Find where the given text appears and provide that cell's center as [x, y] coordinate. 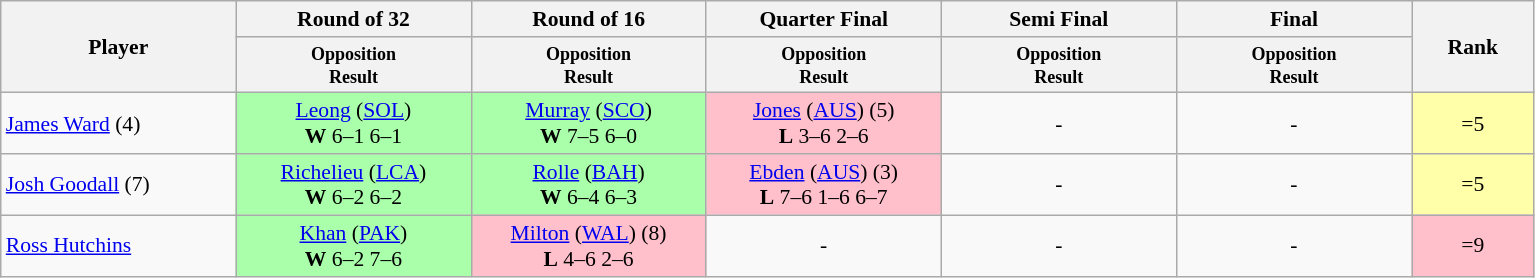
Round of 32 [354, 19]
Player [118, 47]
Semi Final [1058, 19]
Ross Hutchins [118, 246]
=9 [1474, 246]
Josh Goodall (7) [118, 184]
Richelieu (LCA)W 6–2 6–2 [354, 184]
Murray (SCO)W 7–5 6–0 [588, 124]
Jones (AUS) (5)L 3–6 2–6 [824, 124]
James Ward (4) [118, 124]
Final [1294, 19]
Quarter Final [824, 19]
Leong (SOL)W 6–1 6–1 [354, 124]
Khan (PAK)W 6–2 7–6 [354, 246]
Round of 16 [588, 19]
Rolle (BAH)W 6–4 6–3 [588, 184]
Milton (WAL) (8)L 4–6 2–6 [588, 246]
Rank [1474, 47]
Ebden (AUS) (3)L 7–6 1–6 6–7 [824, 184]
